Return the [X, Y] coordinate for the center point of the cell that contains the specified text.  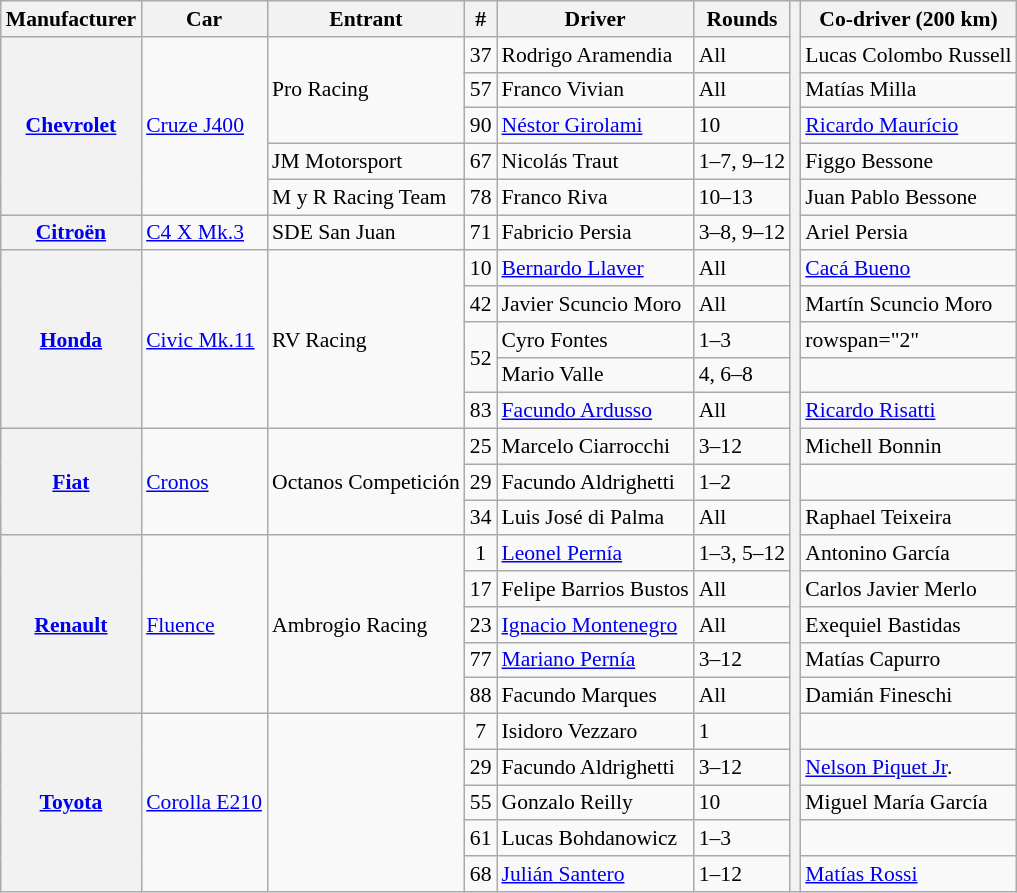
Fabricio Persia [594, 233]
Michell Bonnin [908, 447]
Manufacturer [71, 19]
Isidoro Vezzaro [594, 732]
4, 6–8 [742, 375]
RV Racing [366, 340]
71 [481, 233]
Pro Racing [366, 90]
42 [481, 304]
Rounds [742, 19]
SDE San Juan [366, 233]
Honda [71, 340]
Cruze J400 [204, 126]
Gonzalo Reilly [594, 803]
Lucas Colombo Russell [908, 55]
Driver [594, 19]
Co-driver (200 km) [908, 19]
Citroën [71, 233]
Franco Vivian [594, 90]
90 [481, 126]
Bernardo Llaver [594, 269]
Chevrolet [71, 126]
Ambrogio Racing [366, 625]
Antonino García [908, 554]
37 [481, 55]
Nelson Piquet Jr. [908, 767]
Damián Fineschi [908, 696]
68 [481, 874]
Ricardo Maurício [908, 126]
Civic Mk.11 [204, 340]
Toyota [71, 803]
1–12 [742, 874]
Entrant [366, 19]
rowspan="2" [908, 340]
23 [481, 625]
7 [481, 732]
3–8, 9–12 [742, 233]
Felipe Barrios Bustos [594, 589]
Mario Valle [594, 375]
77 [481, 660]
Lucas Bohdanowicz [594, 839]
JM Motorsport [366, 162]
83 [481, 411]
55 [481, 803]
88 [481, 696]
1–2 [742, 482]
Octanos Competición [366, 482]
Figgo Bessone [908, 162]
10–13 [742, 197]
M y R Racing Team [366, 197]
Carlos Javier Merlo [908, 589]
Raphael Teixeira [908, 518]
Matías Capurro [908, 660]
34 [481, 518]
1–3, 5–12 [742, 554]
Juan Pablo Bessone [908, 197]
Javier Scuncio Moro [594, 304]
Martín Scuncio Moro [908, 304]
78 [481, 197]
Mariano Pernía [594, 660]
Miguel María García [908, 803]
Ariel Persia [908, 233]
Ignacio Montenegro [594, 625]
Cronos [204, 482]
1–7, 9–12 [742, 162]
Matías Milla [908, 90]
Néstor Girolami [594, 126]
C4 X Mk.3 [204, 233]
Exequiel Bastidas [908, 625]
25 [481, 447]
Rodrigo Aramendia [594, 55]
Leonel Pernía [594, 554]
17 [481, 589]
Renault [71, 625]
Cyro Fontes [594, 340]
61 [481, 839]
# [481, 19]
Franco Riva [594, 197]
Corolla E210 [204, 803]
Car [204, 19]
57 [481, 90]
Facundo Marques [594, 696]
52 [481, 358]
Matías Rossi [908, 874]
Julián Santero [594, 874]
Ricardo Risatti [908, 411]
Marcelo Ciarrocchi [594, 447]
Cacá Bueno [908, 269]
Facundo Ardusso [594, 411]
Luis José di Palma [594, 518]
Fluence [204, 625]
Nicolás Traut [594, 162]
Fiat [71, 482]
67 [481, 162]
